For the text-containing cell, return its midpoint in [x, y] coordinate format. 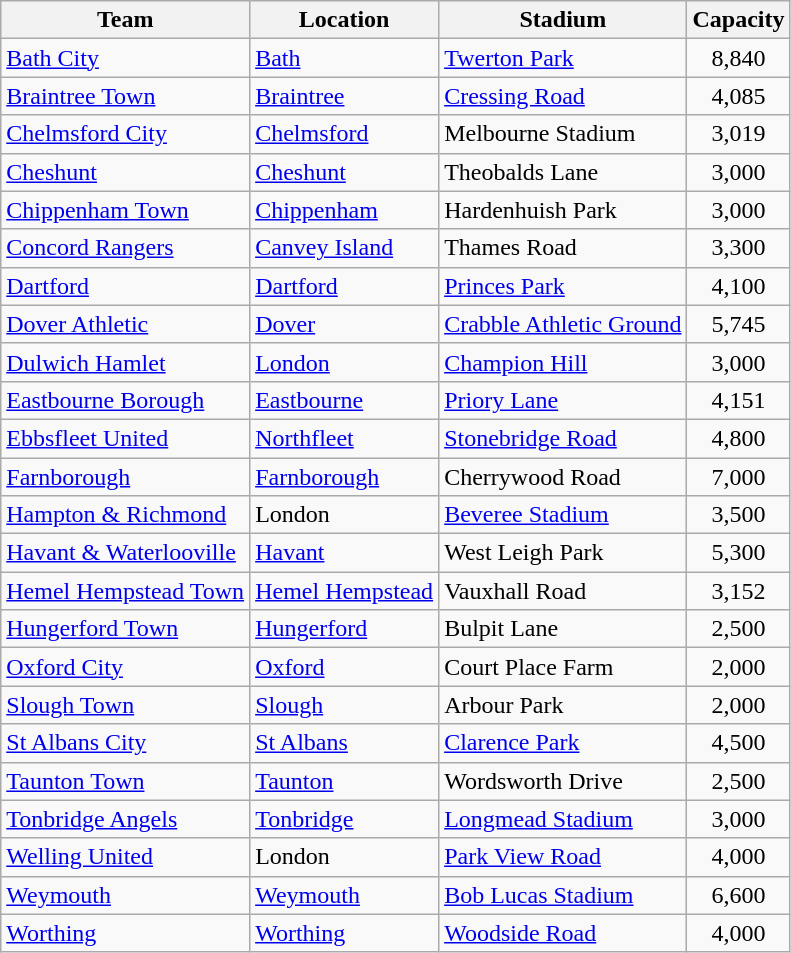
4,151 [738, 400]
Theobalds Lane [563, 172]
3,019 [738, 134]
Vauxhall Road [563, 591]
Braintree Town [126, 96]
Thames Road [563, 248]
Oxford [344, 667]
3,500 [738, 515]
Priory Lane [563, 400]
Champion Hill [563, 362]
4,500 [738, 743]
3,152 [738, 591]
West Leigh Park [563, 553]
Beveree Stadium [563, 515]
8,840 [738, 58]
Oxford City [126, 667]
Hemel Hempstead [344, 591]
Dover [344, 324]
Bob Lucas Stadium [563, 895]
6,600 [738, 895]
3,300 [738, 248]
Bulpit Lane [563, 629]
Slough [344, 705]
Hungerford Town [126, 629]
Cressing Road [563, 96]
Woodside Road [563, 933]
5,745 [738, 324]
Havant [344, 553]
Location [344, 20]
Twerton Park [563, 58]
Capacity [738, 20]
Clarence Park [563, 743]
Tonbridge [344, 819]
4,800 [738, 438]
Court Place Farm [563, 667]
Longmead Stadium [563, 819]
Chippenham Town [126, 210]
Arbour Park [563, 705]
Northfleet [344, 438]
Chelmsford City [126, 134]
Park View Road [563, 857]
Taunton Town [126, 781]
Canvey Island [344, 248]
4,100 [738, 286]
Bath [344, 58]
Hemel Hempstead Town [126, 591]
St Albans [344, 743]
Crabble Athletic Ground [563, 324]
5,300 [738, 553]
Braintree [344, 96]
Eastbourne [344, 400]
Welling United [126, 857]
Stonebridge Road [563, 438]
Dover Athletic [126, 324]
Ebbsfleet United [126, 438]
Princes Park [563, 286]
Team [126, 20]
Chippenham [344, 210]
Slough Town [126, 705]
Taunton [344, 781]
Wordsworth Drive [563, 781]
Eastbourne Borough [126, 400]
Dulwich Hamlet [126, 362]
Havant & Waterlooville [126, 553]
St Albans City [126, 743]
Hardenhuish Park [563, 210]
Hampton & Richmond [126, 515]
Chelmsford [344, 134]
Bath City [126, 58]
Tonbridge Angels [126, 819]
Stadium [563, 20]
Cherrywood Road [563, 477]
Hungerford [344, 629]
4,085 [738, 96]
7,000 [738, 477]
Melbourne Stadium [563, 134]
Concord Rangers [126, 248]
